Locate the cell with the specified text and output its [X, Y] center coordinate. 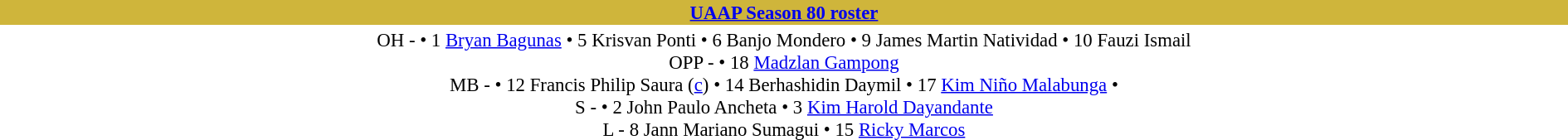
UAAP Season 80 roster [784, 12]
